Pinpoint the cell where the given text exists, returning its (X, Y) midpoint coordinate. 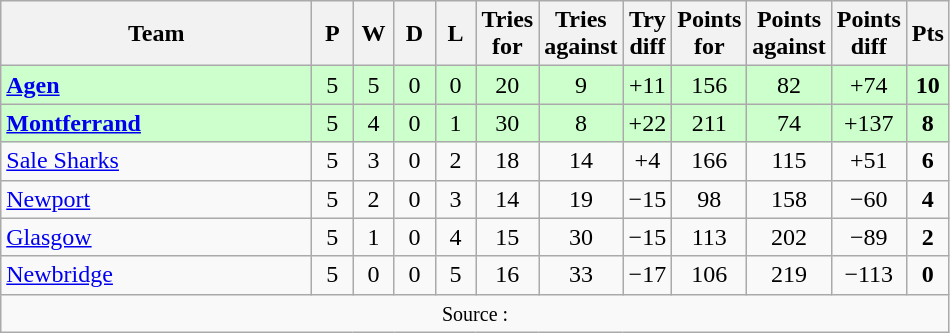
6 (928, 161)
Newport (156, 199)
+51 (868, 161)
106 (710, 275)
115 (789, 161)
19 (581, 199)
Try diff (648, 34)
33 (581, 275)
10 (928, 85)
Points against (789, 34)
D (414, 34)
+74 (868, 85)
+4 (648, 161)
82 (789, 85)
16 (508, 275)
−60 (868, 199)
158 (789, 199)
166 (710, 161)
−113 (868, 275)
Tries against (581, 34)
Montferrand (156, 123)
Tries for (508, 34)
Glasgow (156, 237)
+11 (648, 85)
202 (789, 237)
+137 (868, 123)
219 (789, 275)
211 (710, 123)
Sale Sharks (156, 161)
15 (508, 237)
74 (789, 123)
18 (508, 161)
98 (710, 199)
Pts (928, 34)
−17 (648, 275)
Newbridge (156, 275)
P (332, 34)
156 (710, 85)
Points diff (868, 34)
9 (581, 85)
L (456, 34)
Points for (710, 34)
+22 (648, 123)
20 (508, 85)
Team (156, 34)
Source : (476, 313)
113 (710, 237)
W (374, 34)
−89 (868, 237)
Agen (156, 85)
